Identify which cell holds the provided text, then report its [x, y] central coordinate. 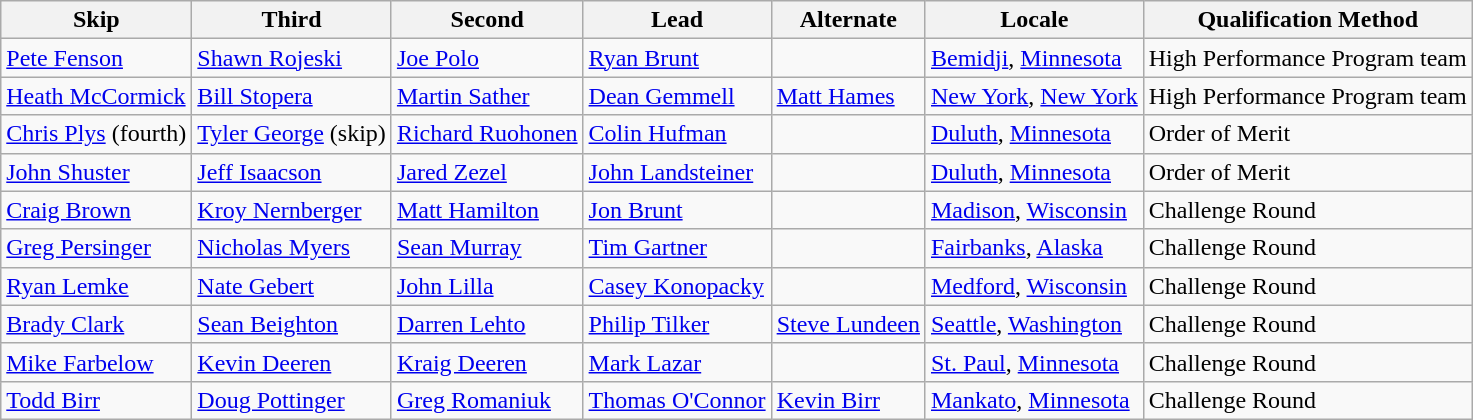
Sean Murray [487, 248]
Mark Lazar [677, 362]
Skip [96, 20]
Heath McCormick [96, 96]
Madison, Wisconsin [1034, 210]
Richard Ruohonen [487, 134]
Jon Brunt [677, 210]
New York, New York [1034, 96]
Matt Hamilton [487, 210]
Kroy Nernberger [292, 210]
Medford, Wisconsin [1034, 286]
Jeff Isaacson [292, 172]
Fairbanks, Alaska [1034, 248]
Dean Gemmell [677, 96]
Bill Stopera [292, 96]
Ryan Brunt [677, 58]
Third [292, 20]
Colin Hufman [677, 134]
Darren Lehto [487, 324]
John Landsteiner [677, 172]
Thomas O'Connor [677, 400]
Mankato, Minnesota [1034, 400]
Tim Gartner [677, 248]
Seattle, Washington [1034, 324]
Mike Farbelow [96, 362]
Second [487, 20]
John Lilla [487, 286]
Jared Zezel [487, 172]
Brady Clark [96, 324]
Kraig Deeren [487, 362]
Steve Lundeen [848, 324]
Craig Brown [96, 210]
St. Paul, Minnesota [1034, 362]
Philip Tilker [677, 324]
Ryan Lemke [96, 286]
Martin Sather [487, 96]
Kevin Birr [848, 400]
Qualification Method [1308, 20]
Sean Beighton [292, 324]
Greg Persinger [96, 248]
Shawn Rojeski [292, 58]
Pete Fenson [96, 58]
John Shuster [96, 172]
Chris Plys (fourth) [96, 134]
Greg Romaniuk [487, 400]
Lead [677, 20]
Kevin Deeren [292, 362]
Bemidji, Minnesota [1034, 58]
Nicholas Myers [292, 248]
Joe Polo [487, 58]
Matt Hames [848, 96]
Casey Konopacky [677, 286]
Nate Gebert [292, 286]
Alternate [848, 20]
Doug Pottinger [292, 400]
Todd Birr [96, 400]
Locale [1034, 20]
Tyler George (skip) [292, 134]
